Provide the (X, Y) coordinate of the cell's center where the given text is located.  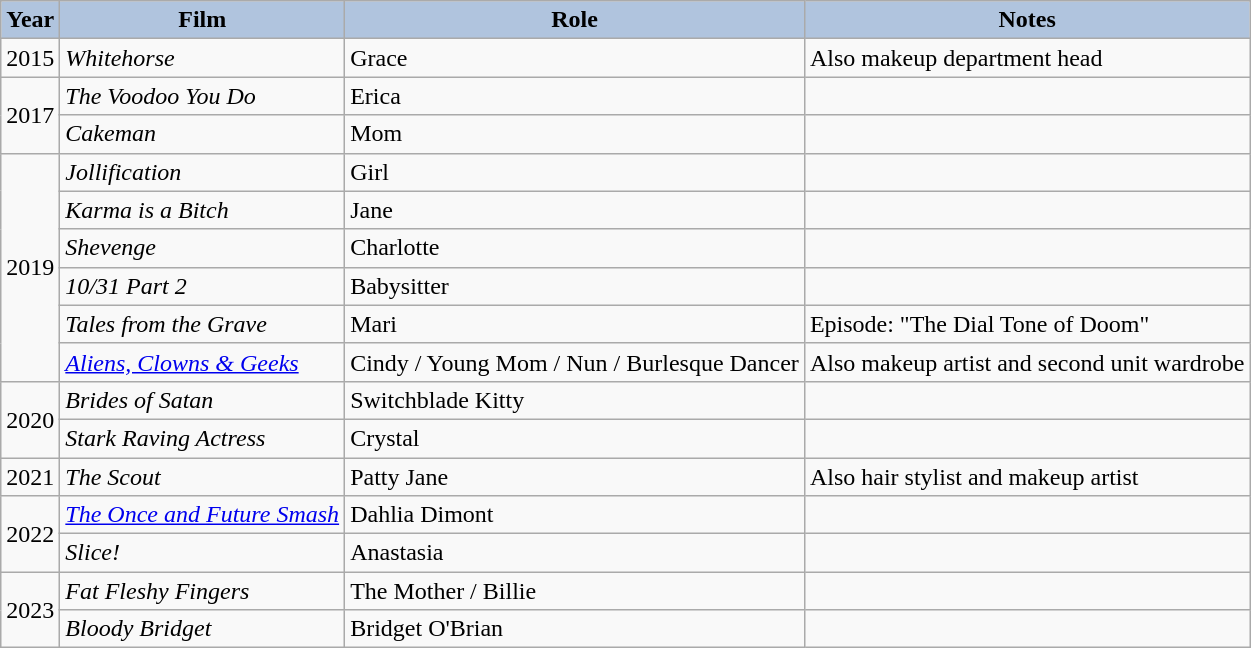
Cakeman (202, 134)
Aliens, Clowns & Geeks (202, 362)
2022 (30, 534)
Jane (575, 210)
Mom (575, 134)
Role (575, 20)
The Voodoo You Do (202, 96)
Erica (575, 96)
2023 (30, 610)
2019 (30, 267)
Dahlia Dimont (575, 515)
Charlotte (575, 248)
Mari (575, 324)
Stark Raving Actress (202, 438)
The Mother / Billie (575, 591)
Bridget O'Brian (575, 629)
Crystal (575, 438)
Shevenge (202, 248)
2017 (30, 115)
Grace (575, 58)
10/31 Part 2 (202, 286)
Jollification (202, 172)
Fat Fleshy Fingers (202, 591)
2021 (30, 477)
Anastasia (575, 553)
Brides of Satan (202, 400)
The Scout (202, 477)
2020 (30, 419)
Tales from the Grave (202, 324)
The Once and Future Smash (202, 515)
Karma is a Bitch (202, 210)
Film (202, 20)
Notes (1027, 20)
Slice! (202, 553)
Also makeup artist and second unit wardrobe (1027, 362)
Episode: "The Dial Tone of Doom" (1027, 324)
Patty Jane (575, 477)
Year (30, 20)
Switchblade Kitty (575, 400)
Whitehorse (202, 58)
Also hair stylist and makeup artist (1027, 477)
Cindy / Young Mom / Nun / Burlesque Dancer (575, 362)
Girl (575, 172)
Bloody Bridget (202, 629)
2015 (30, 58)
Babysitter (575, 286)
Also makeup department head (1027, 58)
